Return the [x, y] coordinate for the center point of the cell that contains the specified text.  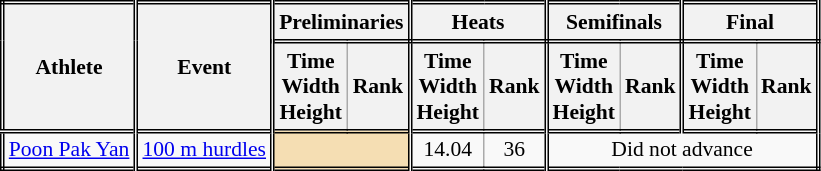
Athlete [69, 67]
36 [515, 150]
100 m hurdles [204, 150]
Preliminaries [342, 22]
Final [750, 22]
Heats [478, 22]
Event [204, 67]
Semifinals [614, 22]
Poon Pak Yan [69, 150]
Did not advance [682, 150]
14.04 [447, 150]
